Pinpoint the cell where the given text exists, returning its (X, Y) midpoint coordinate. 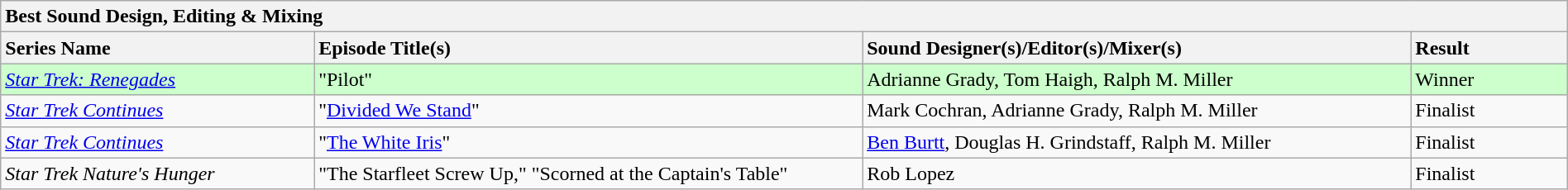
"Pilot" (589, 79)
Series Name (157, 48)
Episode Title(s) (589, 48)
Result (1489, 48)
Star Trek Nature's Hunger (157, 173)
Star Trek: Renegades (157, 79)
Rob Lopez (1136, 173)
Ben Burtt, Douglas H. Grindstaff, Ralph M. Miller (1136, 142)
"The Starfleet Screw Up," "Scorned at the Captain's Table" (589, 173)
Mark Cochran, Adrianne Grady, Ralph M. Miller (1136, 111)
Adrianne Grady, Tom Haigh, Ralph M. Miller (1136, 79)
Best Sound Design, Editing & Mixing (784, 17)
Sound Designer(s)/Editor(s)/Mixer(s) (1136, 48)
Winner (1489, 79)
"The White Iris" (589, 142)
"Divided We Stand" (589, 111)
